Determine the [x, y] coordinate at the center of the cell enclosing the given text.  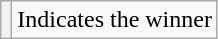
Indicates the winner [115, 20]
